For the text-containing cell, return its midpoint in (X, Y) coordinate format. 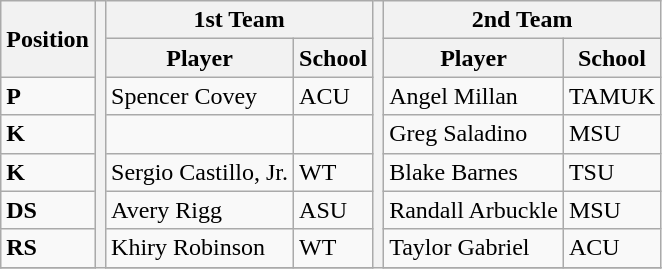
Sergio Castillo, Jr. (200, 172)
Khiry Robinson (200, 248)
Randall Arbuckle (474, 210)
TSU (612, 172)
Angel Millan (474, 96)
RS (48, 248)
Greg Saladino (474, 134)
Taylor Gabriel (474, 248)
Avery Rigg (200, 210)
Position (48, 39)
Blake Barnes (474, 172)
Spencer Covey (200, 96)
ASU (334, 210)
1st Team (240, 20)
2nd Team (522, 20)
TAMUK (612, 96)
DS (48, 210)
P (48, 96)
